Return the [X, Y] coordinate for the center point of the cell that contains the specified text.  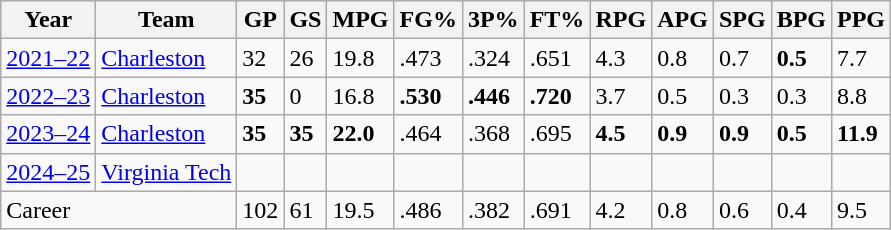
.368 [493, 134]
.691 [557, 210]
GP [260, 20]
3.7 [621, 96]
22.0 [360, 134]
SPG [742, 20]
Career [119, 210]
11.9 [862, 134]
PPG [862, 20]
.720 [557, 96]
RPG [621, 20]
.486 [428, 210]
.382 [493, 210]
2022–23 [48, 96]
32 [260, 58]
0.4 [801, 210]
Virginia Tech [166, 172]
8.8 [862, 96]
BPG [801, 20]
APG [683, 20]
.324 [493, 58]
61 [306, 210]
.464 [428, 134]
0.7 [742, 58]
GS [306, 20]
Year [48, 20]
4.2 [621, 210]
0 [306, 96]
2021–22 [48, 58]
9.5 [862, 210]
MPG [360, 20]
.473 [428, 58]
.530 [428, 96]
2023–24 [48, 134]
FG% [428, 20]
Team [166, 20]
26 [306, 58]
.695 [557, 134]
16.8 [360, 96]
3P% [493, 20]
2024–25 [48, 172]
102 [260, 210]
.651 [557, 58]
19.8 [360, 58]
FT% [557, 20]
.446 [493, 96]
7.7 [862, 58]
4.5 [621, 134]
0.6 [742, 210]
19.5 [360, 210]
4.3 [621, 58]
